Provide the [X, Y] coordinate of the cell's center where the given text is located.  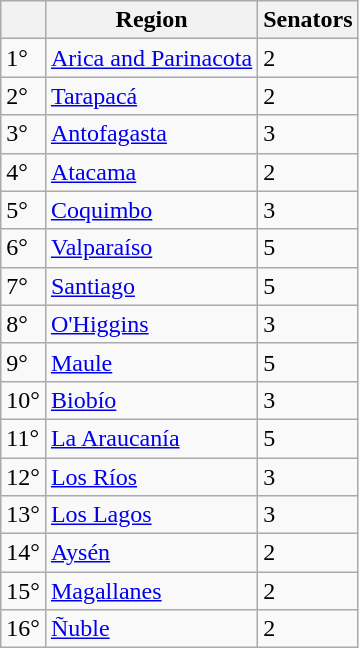
Biobío [151, 400]
12° [24, 477]
15° [24, 591]
13° [24, 515]
5° [24, 210]
Coquimbo [151, 210]
Santiago [151, 286]
La Araucanía [151, 438]
10° [24, 400]
O'Higgins [151, 324]
4° [24, 172]
Magallanes [151, 591]
Ñuble [151, 629]
Valparaíso [151, 248]
3° [24, 134]
Los Ríos [151, 477]
1° [24, 58]
2° [24, 96]
Region [151, 20]
9° [24, 362]
6° [24, 248]
Arica and Parinacota [151, 58]
Atacama [151, 172]
8° [24, 324]
14° [24, 553]
Tarapacá [151, 96]
16° [24, 629]
11° [24, 438]
Maule [151, 362]
Antofagasta [151, 134]
7° [24, 286]
Aysén [151, 553]
Los Lagos [151, 515]
Senators [308, 20]
